Detect which cell encompasses the target text, then output its [X, Y] center coordinate. 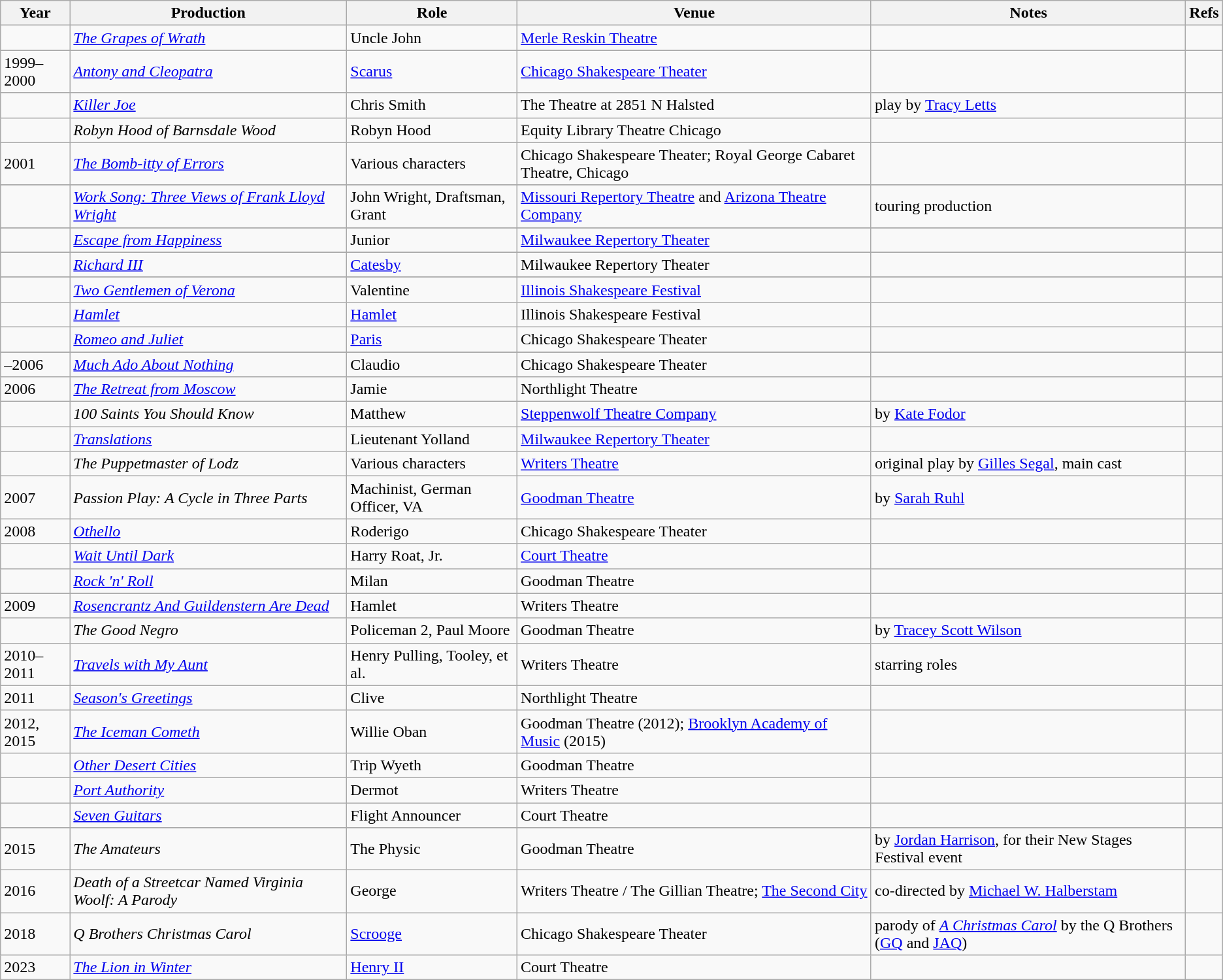
Flight Announcer [432, 815]
Paris [432, 339]
2007 [35, 498]
Romeo and Juliet [208, 339]
The Grapes of Wrath [208, 38]
Junior [432, 240]
Jamie [432, 389]
2008 [35, 531]
The Bomb-itty of Errors [208, 163]
Catesby [432, 265]
The Theatre at 2851 N Halsted [694, 105]
Port Authority [208, 790]
Travels with My Aunt [208, 664]
–2006 [35, 364]
2001 [35, 163]
The Lion in Winter [208, 968]
Two Gentlemen of Verona [208, 289]
The Retreat from Moscow [208, 389]
parody of A Christmas Carol by the Q Brothers (GQ and JAQ) [1028, 934]
2009 [35, 606]
Chicago Shakespeare Theater; Royal George Cabaret Theatre, Chicago [694, 163]
The Amateurs [208, 849]
Policeman 2, Paul Moore [432, 630]
The Physic [432, 849]
2015 [35, 849]
Notes [1028, 13]
Goodman Theatre (2012); Brooklyn Academy of Music (2015) [694, 732]
Scrooge [432, 934]
Uncle John [432, 38]
Much Ado About Nothing [208, 364]
Year [35, 13]
Othello [208, 531]
Chris Smith [432, 105]
Other Desert Cities [208, 765]
Robyn Hood of Barnsdale Wood [208, 130]
touring production [1028, 206]
Trip Wyeth [432, 765]
Death of a Streetcar Named Virginia Woolf: A Parody [208, 891]
Willie Oban [432, 732]
Escape from Happiness [208, 240]
Valentine [432, 289]
Merle Reskin Theatre [694, 38]
Q Brothers Christmas Carol [208, 934]
Passion Play: A Cycle in Three Parts [208, 498]
Steppenwolf Theatre Company [694, 414]
Clive [432, 698]
Writers Theatre / The Gillian Theatre; The Second City [694, 891]
John Wright, Draftsman, Grant [432, 206]
2018 [35, 934]
Dermot [432, 790]
Henry Pulling, Tooley, et al. [432, 664]
Henry II [432, 968]
The Puppetmaster of Lodz [208, 464]
Production [208, 13]
George [432, 891]
play by Tracy Letts [1028, 105]
Translations [208, 439]
Matthew [432, 414]
Roderigo [432, 531]
co-directed by Michael W. Halberstam [1028, 891]
Seven Guitars [208, 815]
Antony and Cleopatra [208, 72]
Role [432, 13]
2010–2011 [35, 664]
Equity Library Theatre Chicago [694, 130]
2023 [35, 968]
Rosencrantz And Guildenstern Are Dead [208, 606]
1999–2000 [35, 72]
The Good Negro [208, 630]
The Iceman Cometh [208, 732]
2012, 2015 [35, 732]
Venue [694, 13]
original play by Gilles Segal, main cast [1028, 464]
2016 [35, 891]
Killer Joe [208, 105]
2011 [35, 698]
Machinist, German Officer, VA [432, 498]
Season's Greetings [208, 698]
Refs [1204, 13]
Missouri Repertory Theatre and Arizona Theatre Company [694, 206]
Wait Until Dark [208, 556]
by Jordan Harrison, for their New Stages Festival event [1028, 849]
Robyn Hood [432, 130]
2006 [35, 389]
Work Song: Three Views of Frank Lloyd Wright [208, 206]
Claudio [432, 364]
Scarus [432, 72]
Harry Roat, Jr. [432, 556]
Rock 'n' Roll [208, 581]
by Sarah Ruhl [1028, 498]
Lieutenant Yolland [432, 439]
by Kate Fodor [1028, 414]
starring roles [1028, 664]
100 Saints You Should Know [208, 414]
by Tracey Scott Wilson [1028, 630]
Richard III [208, 265]
Milan [432, 581]
